Output the [x, y] coordinate of the center of the cell containing the given text.  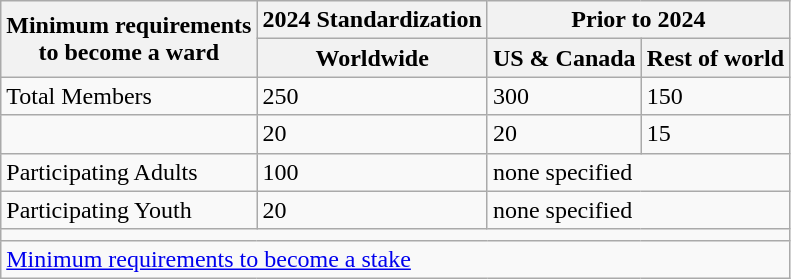
Participating Youth [129, 210]
100 [372, 172]
300 [564, 96]
US & Canada [564, 58]
250 [372, 96]
Worldwide [372, 58]
Minimum requirements to become a stake [396, 259]
Total Members [129, 96]
Prior to 2024 [638, 20]
15 [715, 134]
Participating Adults [129, 172]
150 [715, 96]
Minimum requirementsto become a ward [129, 39]
2024 Standardization [372, 20]
Rest of world [715, 58]
